Provide the [X, Y] coordinate of the cell's center where the given text is located.  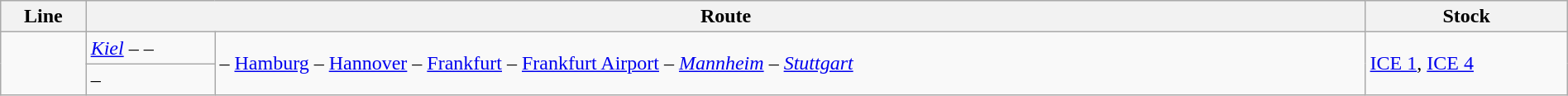
Kiel – – [151, 48]
Stock [1466, 17]
Line [43, 17]
Route [726, 17]
– Hamburg – Hannover – Frankfurt – Frankfurt Airport – Mannheim – Stuttgart [791, 64]
– [151, 79]
ICE 1, ICE 4 [1466, 64]
